Output the [x, y] coordinate of the center of the cell containing the given text.  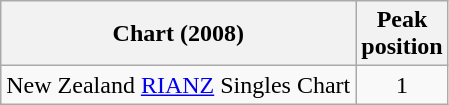
1 [402, 85]
Chart (2008) [178, 34]
Peakposition [402, 34]
New Zealand RIANZ Singles Chart [178, 85]
